Extract the [x, y] coordinate from the center of the cell holding the provided text.  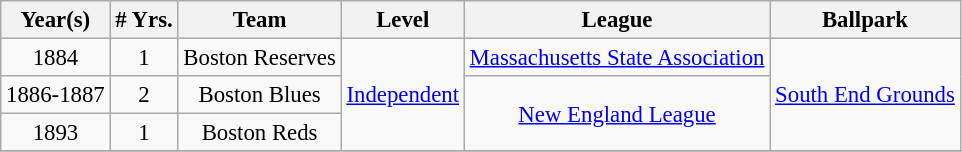
Year(s) [56, 20]
Team [260, 20]
Boston Blues [260, 95]
1884 [56, 58]
2 [144, 95]
Ballpark [865, 20]
Boston Reserves [260, 58]
Independent [402, 96]
1886-1887 [56, 95]
Boston Reds [260, 133]
Massachusetts State Association [616, 58]
League [616, 20]
# Yrs. [144, 20]
1893 [56, 133]
New England League [616, 114]
South End Grounds [865, 96]
Level [402, 20]
